Provide the (x, y) coordinate of the cell's center where the given text is located.  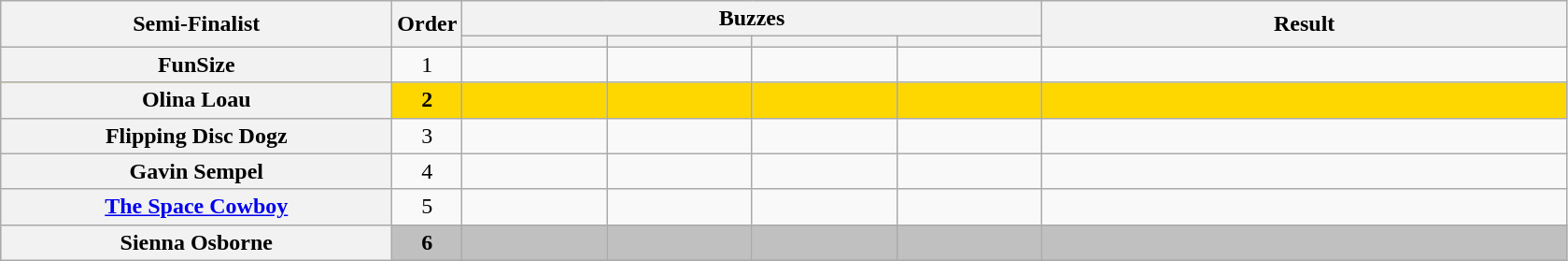
Gavin Sempel (196, 171)
FunSize (196, 65)
5 (428, 207)
4 (428, 171)
3 (428, 136)
6 (428, 242)
Sienna Osborne (196, 242)
Result (1304, 24)
Buzzes (752, 19)
Semi-Finalist (196, 24)
Flipping Disc Dogz (196, 136)
The Space Cowboy (196, 207)
2 (428, 100)
1 (428, 65)
Olina Loau (196, 100)
Order (428, 24)
